Return [X, Y] of the center of cell containing provided text 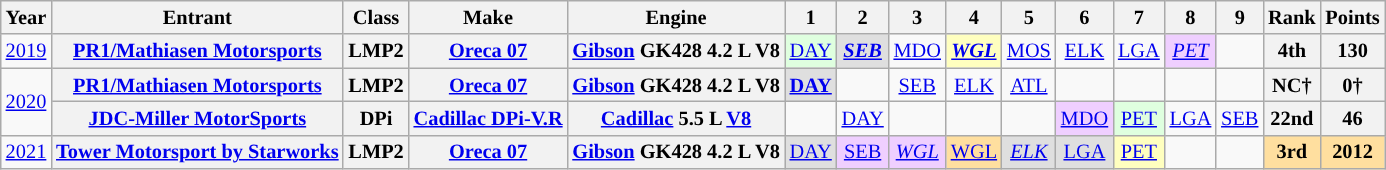
Class [376, 17]
Points [1353, 17]
Entrant [197, 17]
2020 [26, 102]
22nd [1292, 118]
Tower Motorsport by Starworks [197, 152]
9 [1240, 17]
7 [1139, 17]
46 [1353, 118]
2012 [1353, 152]
3 [918, 17]
Make [488, 17]
Cadillac 5.5 L V8 [676, 118]
2019 [26, 51]
1 [811, 17]
2 [863, 17]
Engine [676, 17]
Rank [1292, 17]
4 [974, 17]
Year [26, 17]
3rd [1292, 152]
0† [1353, 85]
JDC-Miller MotorSports [197, 118]
2021 [26, 152]
MOS [1029, 51]
ATL [1029, 85]
4th [1292, 51]
5 [1029, 17]
NC† [1292, 85]
130 [1353, 51]
DPi [376, 118]
8 [1191, 17]
Cadillac DPi-V.R [488, 118]
6 [1084, 17]
